Output the (x, y) coordinate of the center of the cell containing the given text.  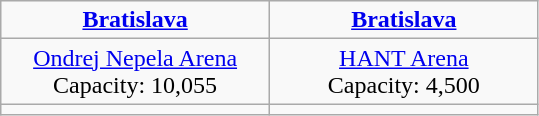
HANT ArenaCapacity: 4,500 (404, 72)
Ondrej Nepela ArenaCapacity: 10,055 (136, 72)
